Identify which cell holds the provided text, then report its [X, Y] central coordinate. 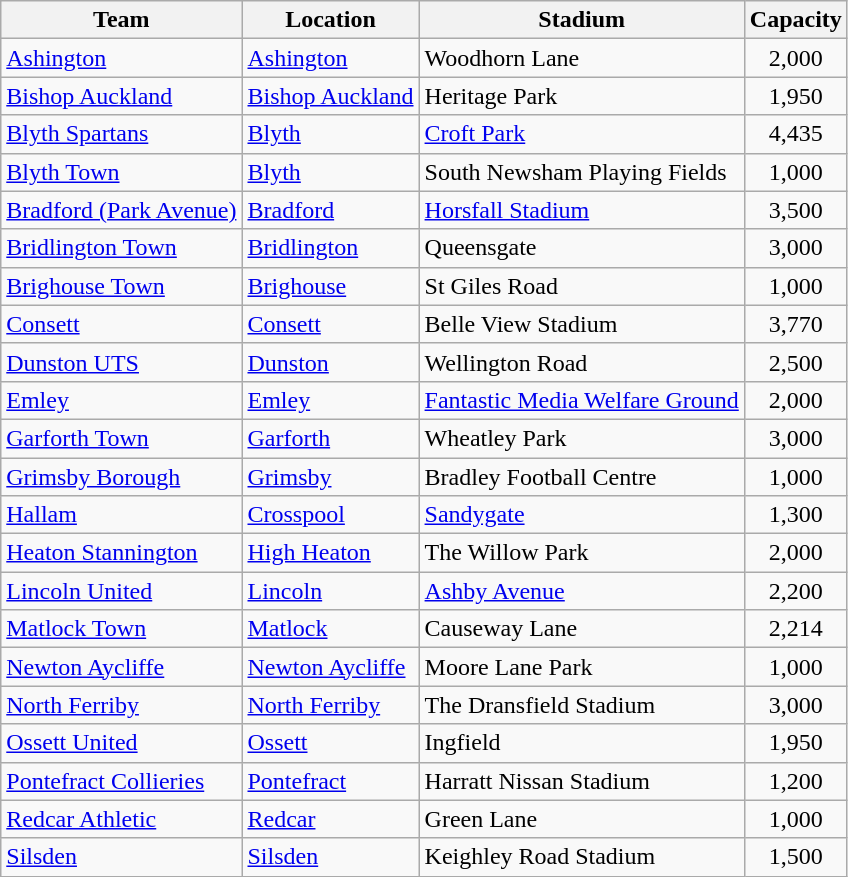
2,214 [796, 629]
Bradley Football Centre [582, 477]
Bradford [330, 210]
Pontefract [330, 781]
Dunston UTS [122, 362]
Ashby Avenue [582, 591]
Bridlington Town [122, 248]
4,435 [796, 134]
Dunston [330, 362]
Matlock Town [122, 629]
Location [330, 20]
Capacity [796, 20]
Grimsby Borough [122, 477]
Woodhorn Lane [582, 58]
3,500 [796, 210]
The Willow Park [582, 553]
Belle View Stadium [582, 324]
Wellington Road [582, 362]
St Giles Road [582, 286]
Garforth Town [122, 438]
Brighouse Town [122, 286]
Queensgate [582, 248]
Ossett [330, 743]
South Newsham Playing Fields [582, 172]
Ingfield [582, 743]
Horsfall Stadium [582, 210]
1,300 [796, 515]
Green Lane [582, 819]
The Dransfield Stadium [582, 705]
Heaton Stannington [122, 553]
Moore Lane Park [582, 667]
Bradford (Park Avenue) [122, 210]
Heritage Park [582, 96]
Stadium [582, 20]
Crosspool [330, 515]
Lincoln [330, 591]
Grimsby [330, 477]
3,770 [796, 324]
Brighouse [330, 286]
2,500 [796, 362]
Blyth Spartans [122, 134]
2,200 [796, 591]
Wheatley Park [582, 438]
Redcar Athletic [122, 819]
Harratt Nissan Stadium [582, 781]
Team [122, 20]
Blyth Town [122, 172]
Matlock [330, 629]
1,200 [796, 781]
High Heaton [330, 553]
Keighley Road Stadium [582, 857]
Croft Park [582, 134]
1,500 [796, 857]
Ossett United [122, 743]
Sandygate [582, 515]
Redcar [330, 819]
Lincoln United [122, 591]
Hallam [122, 515]
Fantastic Media Welfare Ground [582, 400]
Garforth [330, 438]
Causeway Lane [582, 629]
Pontefract Collieries [122, 781]
Bridlington [330, 248]
